Find where the given text appears and provide that cell's center as (x, y) coordinate. 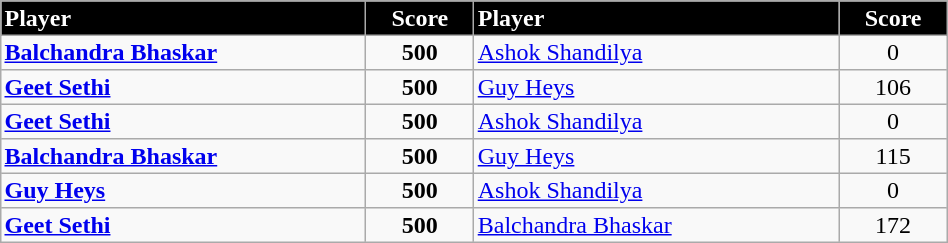
106 (893, 87)
115 (893, 156)
172 (893, 225)
